Output the (x, y) coordinate of the center of the cell containing the given text.  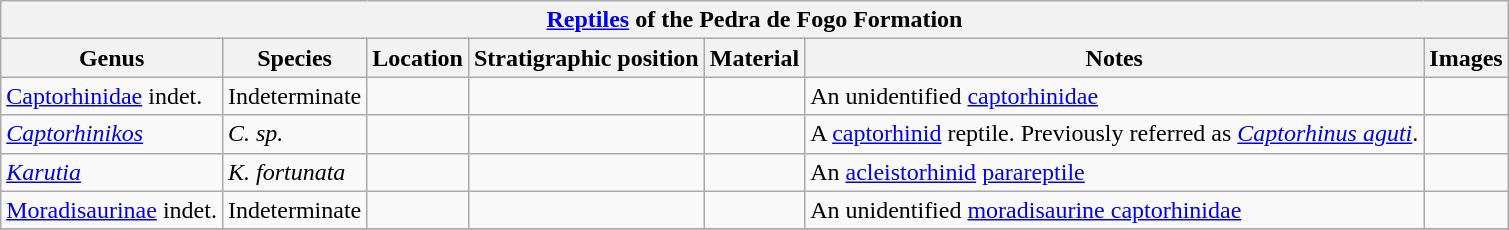
Location (418, 58)
A captorhinid reptile. Previously referred as Captorhinus aguti. (1114, 134)
Notes (1114, 58)
An acleistorhinid parareptile (1114, 172)
An unidentified captorhinidae (1114, 96)
K. fortunata (294, 172)
Captorhinikos (112, 134)
An unidentified moradisaurine captorhinidae (1114, 210)
Material (754, 58)
Stratigraphic position (586, 58)
Moradisaurinae indet. (112, 210)
C. sp. (294, 134)
Images (1466, 58)
Reptiles of the Pedra de Fogo Formation (754, 20)
Species (294, 58)
Genus (112, 58)
Captorhinidae indet. (112, 96)
Karutia (112, 172)
